From the cell containing the given text, extract its center point as (x, y) coordinate. 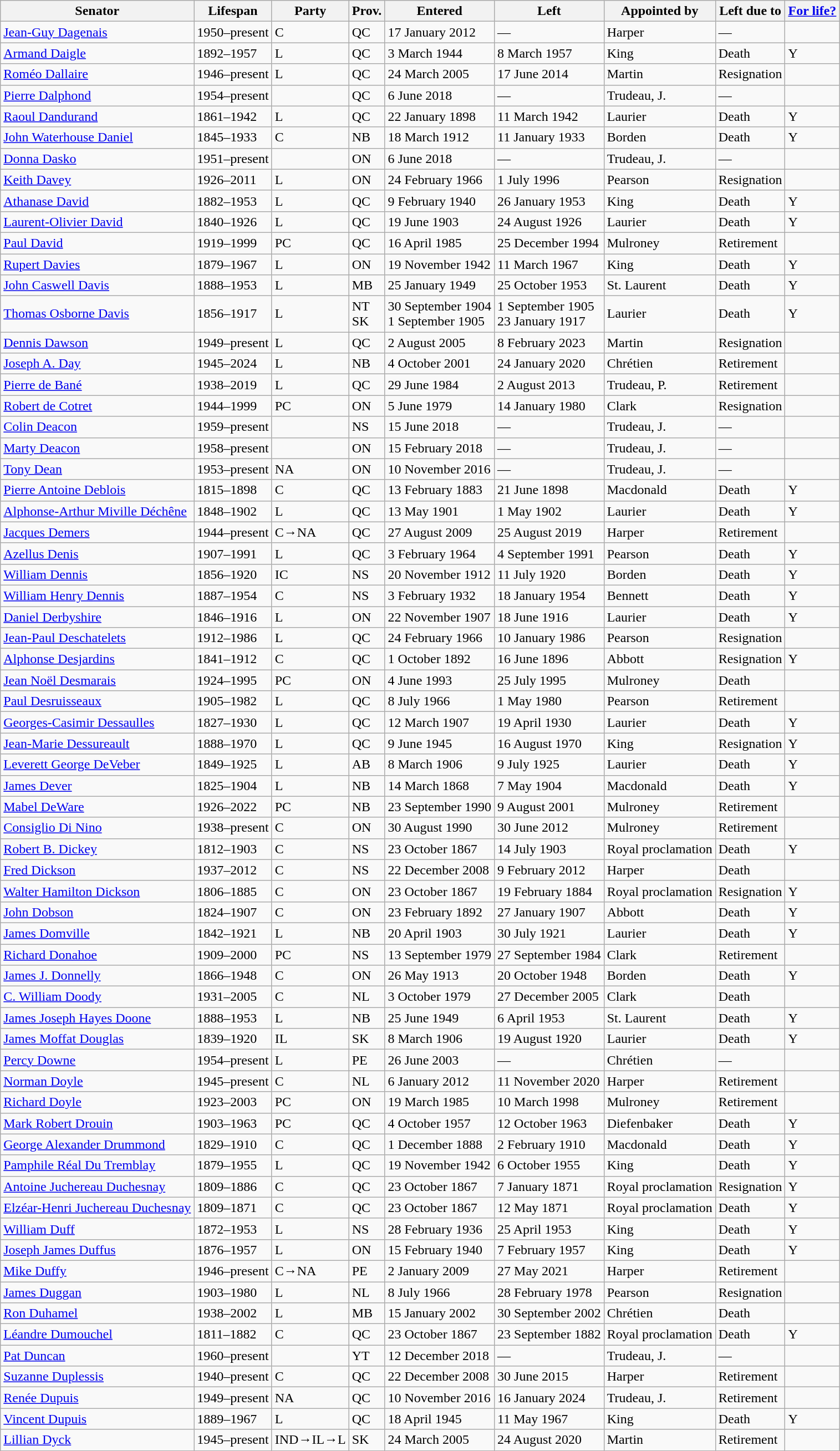
Colin Deacon (98, 427)
13 February 1883 (440, 490)
1 May 1980 (549, 701)
Laurent-Olivier David (98, 222)
James Duggan (98, 1292)
IND→IL→L (310, 1440)
John Caswell Davis (98, 286)
26 January 1953 (549, 201)
12 December 2018 (440, 1356)
4 October 2001 (440, 364)
7 February 1957 (549, 1250)
18 April 1945 (440, 1419)
13 May 1901 (440, 511)
1856–1920 (233, 574)
1872–1953 (233, 1229)
IL (310, 1039)
William Duff (98, 1229)
1 October 1892 (440, 659)
Paul David (98, 243)
2 August 2013 (549, 385)
21 June 1898 (549, 490)
9 February 2012 (549, 870)
Joseph James Duffus (98, 1250)
Joseph A. Day (98, 364)
1938–2019 (233, 385)
1912–1986 (233, 638)
26 June 2003 (440, 1060)
20 April 1903 (440, 933)
1879–1967 (233, 264)
Mabel DeWare (98, 807)
16 August 1970 (549, 744)
9 February 1940 (440, 201)
1 December 1888 (440, 1144)
James Dever (98, 786)
1953–present (233, 469)
Daniel Derbyshire (98, 617)
23 September 1990 (440, 807)
Elzéar-Henri Juchereau Duchesnay (98, 1208)
14 July 1903 (549, 849)
1846–1916 (233, 617)
Robert B. Dickey (98, 849)
1919–1999 (233, 243)
7 January 1871 (549, 1187)
27 January 1907 (549, 912)
12 May 1871 (549, 1208)
24 August 1926 (549, 222)
1856–1917 (233, 314)
24 January 2020 (549, 364)
22 November 1907 (440, 617)
9 June 1945 (440, 744)
Walter Hamilton Dickson (98, 891)
1960–present (233, 1356)
1923–2003 (233, 1102)
14 March 1868 (440, 786)
1931–2005 (233, 997)
Pierre Dalphond (98, 95)
13 September 1979 (440, 954)
25 July 1995 (549, 680)
27 August 2009 (440, 532)
25 October 1953 (549, 286)
10 March 1998 (549, 1102)
1944–1999 (233, 406)
Georges-Casimir Dessaulles (98, 722)
23 February 1892 (440, 912)
James Moffat Douglas (98, 1039)
1840–1926 (233, 222)
IC (310, 574)
18 June 1916 (549, 617)
25 August 2019 (549, 532)
Fred Dickson (98, 870)
James Domville (98, 933)
Roméo Dallaire (98, 74)
26 May 1913 (440, 976)
Leverett George DeVeber (98, 765)
1827–1930 (233, 722)
11 March 1967 (549, 264)
Richard Doyle (98, 1102)
6 January 2012 (440, 1081)
1887–1954 (233, 595)
1951–present (233, 159)
27 May 2021 (549, 1271)
Pierre Antoine Deblois (98, 490)
1812–1903 (233, 849)
9 July 1925 (549, 765)
20 November 1912 (440, 574)
28 February 1978 (549, 1292)
1958–present (233, 448)
19 February 1884 (549, 891)
Donna Dasko (98, 159)
15 June 2018 (440, 427)
3 February 1932 (440, 595)
1903–1980 (233, 1292)
30 June 2012 (549, 828)
Trudeau, P. (660, 385)
1888–1970 (233, 744)
Jacques Demers (98, 532)
1945–2024 (233, 364)
1959–present (233, 427)
15 February 1940 (440, 1250)
Ron Duhamel (98, 1313)
1806–1885 (233, 891)
11 May 1967 (549, 1419)
Armand Daigle (98, 53)
Pierre de Bané (98, 385)
1842–1921 (233, 933)
18 January 1954 (549, 595)
4 September 1991 (549, 553)
30 September 19041 September 1905 (440, 314)
John Dobson (98, 912)
4 October 1957 (440, 1123)
20 October 1948 (549, 976)
16 January 2024 (549, 1398)
16 April 1985 (440, 243)
12 March 1907 (440, 722)
Party (310, 11)
7 May 1904 (549, 786)
Léandre Dumouchel (98, 1335)
1824–1907 (233, 912)
Robert de Cotret (98, 406)
James J. Donnelly (98, 976)
1944–present (233, 532)
15 January 2002 (440, 1313)
Raoul Dandurand (98, 116)
1811–1882 (233, 1335)
25 January 1949 (440, 286)
10 January 1986 (549, 638)
1938–2002 (233, 1313)
Rupert Davies (98, 264)
Mike Duffy (98, 1271)
25 April 1953 (549, 1229)
Tony Dean (98, 469)
Mark Robert Drouin (98, 1123)
1845–1933 (233, 138)
Jean-Guy Dagenais (98, 32)
3 March 1944 (440, 53)
11 January 1933 (549, 138)
Richard Donahoe (98, 954)
9 August 2001 (549, 807)
25 June 1949 (440, 1018)
1882–1953 (233, 201)
William Dennis (98, 574)
Senator (98, 11)
8 February 2023 (549, 343)
5 June 1979 (440, 406)
Keith Davey (98, 180)
Dennis Dawson (98, 343)
12 October 1963 (549, 1123)
24 August 2020 (549, 1440)
11 November 2020 (549, 1081)
Azellus Denis (98, 553)
1924–1995 (233, 680)
18 March 1912 (440, 138)
2 August 2005 (440, 343)
8 March 1957 (549, 53)
1909–2000 (233, 954)
Lillian Dyck (98, 1440)
6 April 1953 (549, 1018)
Alphonse-Arthur Miville Déchêne (98, 511)
Marty Deacon (98, 448)
1876–1957 (233, 1250)
30 August 1990 (440, 828)
Pat Duncan (98, 1356)
Entered (440, 11)
Norman Doyle (98, 1081)
17 June 2014 (549, 74)
28 February 1936 (440, 1229)
6 October 1955 (549, 1165)
John Waterhouse Daniel (98, 138)
Renée Dupuis (98, 1398)
C. William Doody (98, 997)
30 September 2002 (549, 1313)
1 September 190523 January 1917 (549, 314)
1926–2022 (233, 807)
23 September 1882 (549, 1335)
3 February 1964 (440, 553)
19 March 1985 (440, 1102)
1879–1955 (233, 1165)
1829–1910 (233, 1144)
Appointed by (660, 11)
11 March 1942 (549, 116)
1839–1920 (233, 1039)
William Henry Dennis (98, 595)
Jean Noël Desmarais (98, 680)
For life? (812, 11)
1926–2011 (233, 180)
27 December 2005 (549, 997)
Left (549, 11)
1903–1963 (233, 1123)
1937–2012 (233, 870)
Percy Downe (98, 1060)
1809–1871 (233, 1208)
4 June 1993 (440, 680)
1905–1982 (233, 701)
Prov. (367, 11)
1861–1942 (233, 116)
Jean-Marie Dessureault (98, 744)
22 January 1898 (440, 116)
1849–1925 (233, 765)
17 January 2012 (440, 32)
Diefenbaker (660, 1123)
16 June 1896 (549, 659)
1938–present (233, 828)
2 February 1910 (549, 1144)
AB (367, 765)
Athanase David (98, 201)
Consiglio Di Nino (98, 828)
NTSK (367, 314)
Alphonse Desjardins (98, 659)
1907–1991 (233, 553)
YT (367, 1356)
15 February 2018 (440, 448)
2 January 2009 (440, 1271)
19 April 1930 (549, 722)
1809–1886 (233, 1187)
1825–1904 (233, 786)
11 July 1920 (549, 574)
25 December 1994 (549, 243)
29 June 1984 (440, 385)
1889–1967 (233, 1419)
1892–1957 (233, 53)
Vincent Dupuis (98, 1419)
27 September 1984 (549, 954)
19 June 1903 (440, 222)
Pamphile Réal Du Tremblay (98, 1165)
1950–present (233, 32)
3 October 1979 (440, 997)
Lifespan (233, 11)
19 August 1920 (549, 1039)
Bennett (660, 595)
1815–1898 (233, 490)
Left due to (750, 11)
Jean-Paul Deschatelets (98, 638)
Thomas Osborne Davis (98, 314)
George Alexander Drummond (98, 1144)
1 July 1996 (549, 180)
James Joseph Hayes Doone (98, 1018)
30 July 1921 (549, 933)
1841–1912 (233, 659)
1 May 1902 (549, 511)
14 January 1980 (549, 406)
1940–present (233, 1377)
1866–1948 (233, 976)
1848–1902 (233, 511)
30 June 2015 (549, 1377)
Antoine Juchereau Duchesnay (98, 1187)
Paul Desruisseaux (98, 701)
Suzanne Duplessis (98, 1377)
